Scan for the cell matching the given text and deliver its (X, Y) coordinate at center. 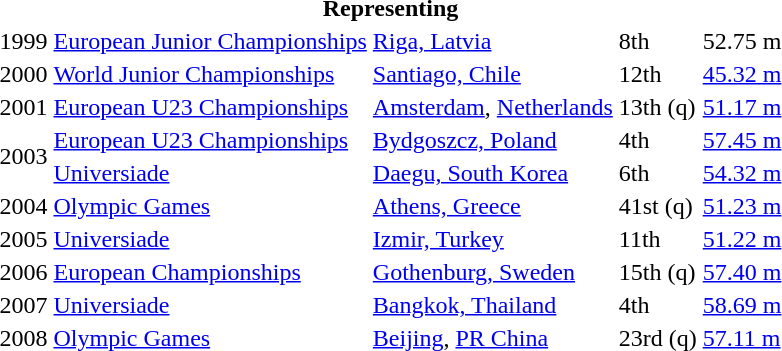
World Junior Championships (210, 74)
Riga, Latvia (492, 41)
8th (658, 41)
Bydgoszcz, Poland (492, 140)
European Junior Championships (210, 41)
13th (q) (658, 107)
Olympic Games (210, 206)
Santiago, Chile (492, 74)
15th (q) (658, 272)
12th (658, 74)
Amsterdam, Netherlands (492, 107)
41st (q) (658, 206)
Bangkok, Thailand (492, 305)
Izmir, Turkey (492, 239)
Gothenburg, Sweden (492, 272)
6th (658, 173)
European Championships (210, 272)
Athens, Greece (492, 206)
Daegu, South Korea (492, 173)
11th (658, 239)
